For the text-containing cell, return its midpoint in (X, Y) coordinate format. 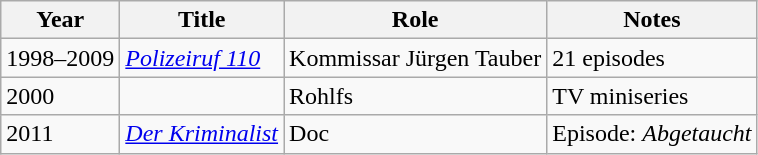
Der Kriminalist (202, 134)
Doc (416, 134)
Title (202, 20)
TV miniseries (652, 96)
Polizeiruf 110 (202, 58)
Rohlfs (416, 96)
21 episodes (652, 58)
Notes (652, 20)
2000 (60, 96)
Kommissar Jürgen Tauber (416, 58)
Role (416, 20)
Episode: Abgetaucht (652, 134)
1998–2009 (60, 58)
Year (60, 20)
2011 (60, 134)
